From the cell containing the given text, extract its center point as (x, y) coordinate. 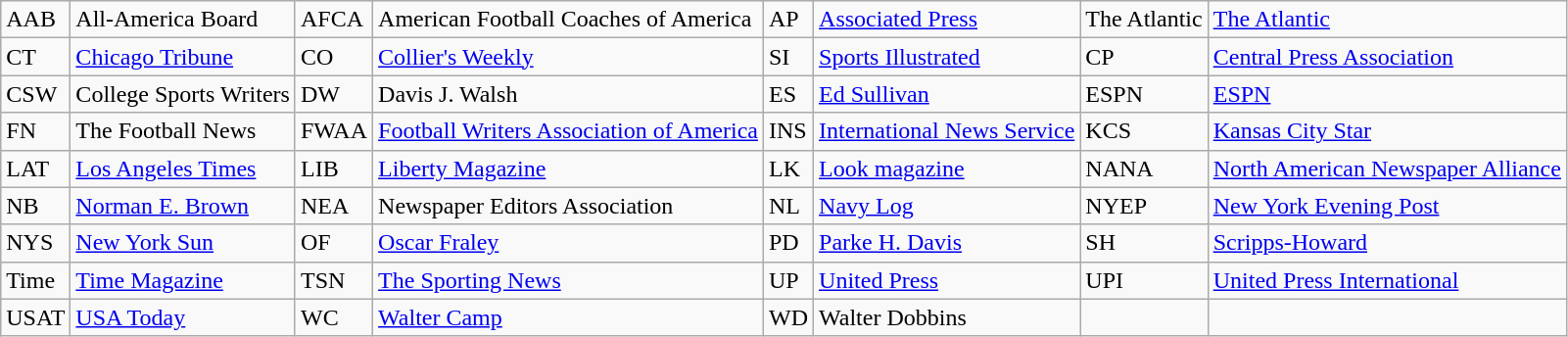
New York Evening Post (1387, 206)
Navy Log (947, 206)
Norman E. Brown (183, 206)
Football Writers Association of America (568, 131)
Liberty Magazine (568, 168)
ES (787, 94)
KCS (1144, 131)
Chicago Tribune (183, 57)
United Press International (1387, 280)
All-America Board (183, 20)
SI (787, 57)
Davis J. Walsh (568, 94)
FWAA (333, 131)
New York Sun (183, 243)
CP (1144, 57)
SH (1144, 243)
The Sporting News (568, 280)
NANA (1144, 168)
Walter Dobbins (947, 317)
DW (333, 94)
North American Newspaper Alliance (1387, 168)
Time Magazine (183, 280)
Newspaper Editors Association (568, 206)
NYEP (1144, 206)
NL (787, 206)
Ed Sullivan (947, 94)
AFCA (333, 20)
CT (35, 57)
UPI (1144, 280)
USA Today (183, 317)
INS (787, 131)
AP (787, 20)
The Football News (183, 131)
TSN (333, 280)
LIB (333, 168)
Collier's Weekly (568, 57)
USAT (35, 317)
Time (35, 280)
Parke H. Davis (947, 243)
LAT (35, 168)
UP (787, 280)
CO (333, 57)
American Football Coaches of America (568, 20)
OF (333, 243)
WD (787, 317)
FN (35, 131)
CSW (35, 94)
Central Press Association (1387, 57)
LK (787, 168)
College Sports Writers (183, 94)
AAB (35, 20)
NB (35, 206)
Associated Press (947, 20)
Kansas City Star (1387, 131)
Look magazine (947, 168)
Scripps-Howard (1387, 243)
NYS (35, 243)
Sports Illustrated (947, 57)
WC (333, 317)
NEA (333, 206)
PD (787, 243)
International News Service (947, 131)
Oscar Fraley (568, 243)
Walter Camp (568, 317)
Los Angeles Times (183, 168)
United Press (947, 280)
